Search for the cell housing the specified text and yield its (X, Y) center coordinate. 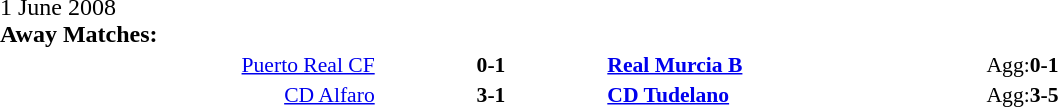
0-1 (492, 64)
Real Murcia B (795, 64)
